From the cell containing the given text, extract its center point as (X, Y) coordinate. 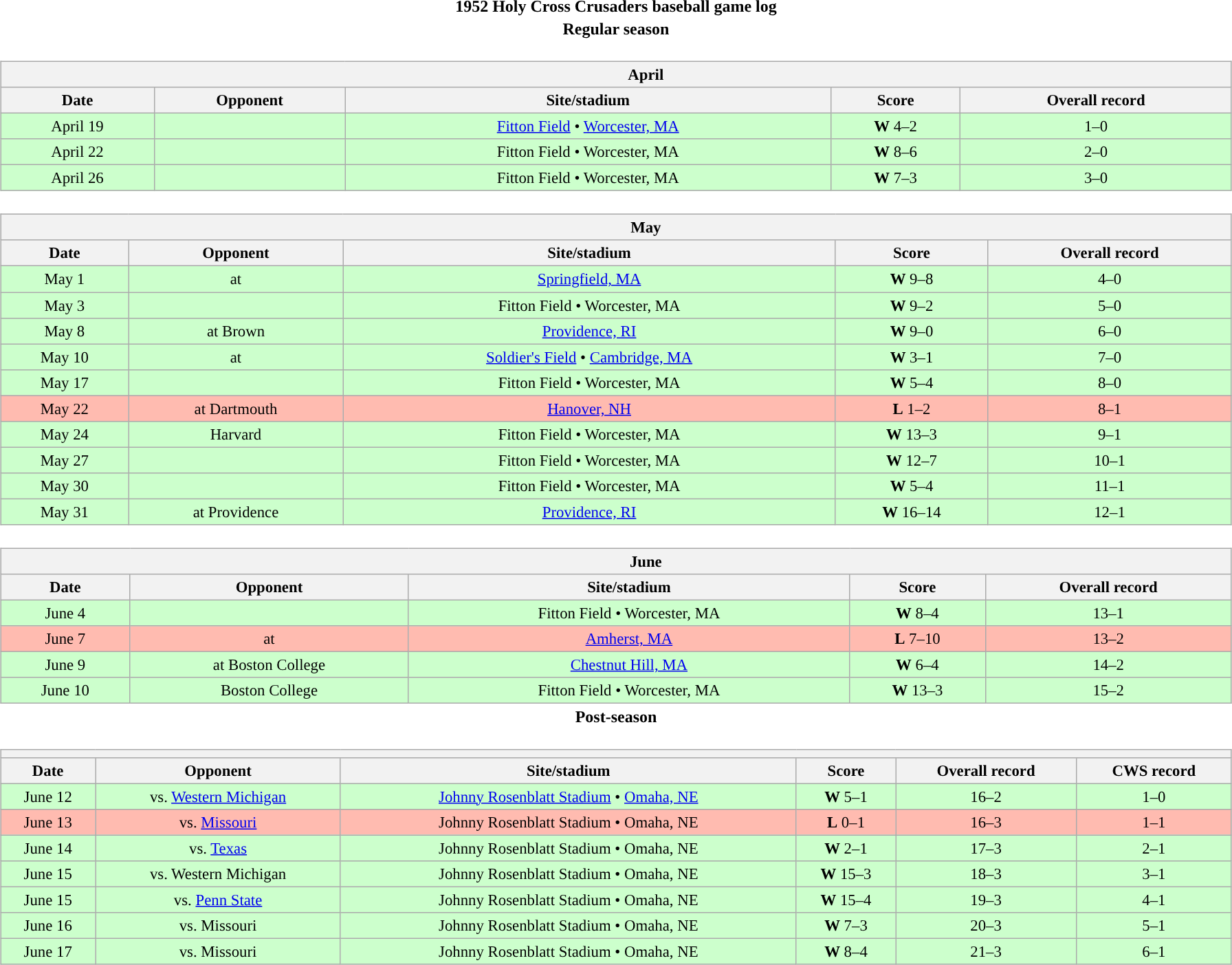
W 6–4 (917, 665)
5–0 (1110, 305)
16–2 (986, 796)
4–0 (1110, 279)
21–3 (986, 951)
June 4 (65, 614)
May 1 (65, 279)
June 9 (65, 665)
CWS record (1154, 770)
20–3 (986, 926)
at Boston College (269, 665)
May 24 (65, 434)
at Providence (236, 512)
at Brown (236, 331)
L 7–10 (917, 639)
April (616, 74)
vs. Penn State (219, 900)
W 15–3 (846, 874)
W 3–1 (912, 357)
W 9–8 (912, 279)
15–2 (1108, 691)
Springfield, MA (589, 279)
June 12 (48, 796)
W 2–1 (846, 848)
L 0–1 (846, 822)
May 31 (65, 512)
3–0 (1096, 178)
5–1 (1154, 926)
Amherst, MA (629, 639)
W 8–6 (896, 152)
April 19 (78, 126)
W 16–14 (912, 512)
vs. Texas (219, 848)
7–0 (1110, 357)
W 12–7 (912, 460)
1–1 (1154, 822)
June (616, 561)
May 17 (65, 382)
May (616, 228)
Hanover, NH (589, 409)
May 8 (65, 331)
18–3 (986, 874)
June 17 (48, 951)
3–1 (1154, 874)
W 9–2 (912, 305)
June 16 (48, 926)
June 14 (48, 848)
6–1 (1154, 951)
17–3 (986, 848)
Boston College (269, 691)
May 3 (65, 305)
6–0 (1110, 331)
May 27 (65, 460)
10–1 (1110, 460)
W 9–0 (912, 331)
W 4–2 (896, 126)
8–1 (1110, 409)
April 22 (78, 152)
April 26 (78, 178)
11–1 (1110, 486)
Soldier's Field • Cambridge, MA (589, 357)
13–1 (1108, 614)
W 5–1 (846, 796)
13–2 (1108, 639)
May 10 (65, 357)
16–3 (986, 822)
12–1 (1110, 512)
Chestnut Hill, MA (629, 665)
at Dartmouth (236, 409)
L 1–2 (912, 409)
2–1 (1154, 848)
14–2 (1108, 665)
June 7 (65, 639)
June 10 (65, 691)
2–0 (1096, 152)
May 30 (65, 486)
8–0 (1110, 382)
4–1 (1154, 900)
W 15–4 (846, 900)
June 13 (48, 822)
19–3 (986, 900)
Harvard (236, 434)
9–1 (1110, 434)
May 22 (65, 409)
